Search for the cell housing the specified text and yield its [x, y] center coordinate. 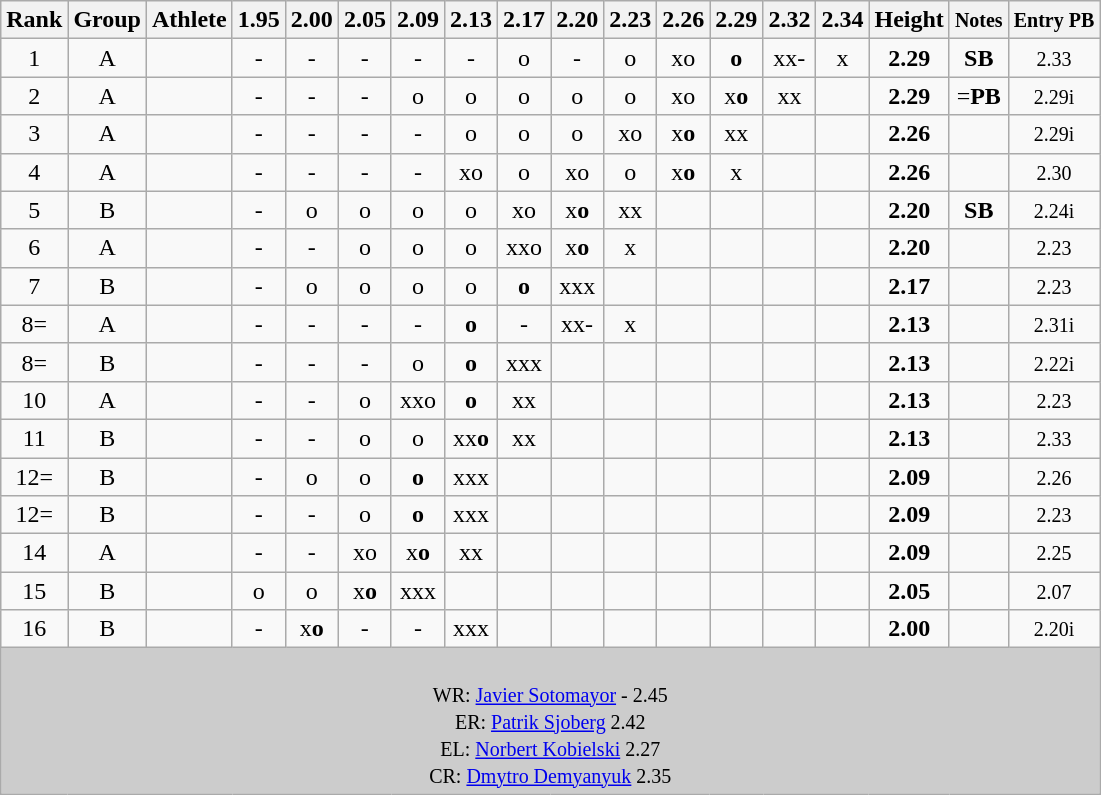
2.34 [842, 20]
Entry PB [1054, 20]
Athlete [190, 20]
3 [34, 134]
2.20i [1054, 629]
Notes [978, 20]
2.22i [1054, 362]
2.24i [1054, 210]
4 [34, 172]
2.31i [1054, 324]
10 [34, 400]
2.30 [1054, 172]
6 [34, 248]
15 [34, 591]
2.07 [1054, 591]
14 [34, 553]
7 [34, 286]
2 [34, 96]
=PB [978, 96]
16 [34, 629]
5 [34, 210]
Height [909, 20]
1.95 [258, 20]
11 [34, 438]
2.32 [790, 20]
WR: Javier Sotomayor - 2.45ER: Patrik Sjoberg 2.42 EL: Norbert Kobielski 2.27CR: Dmytro Demyanyuk 2.35 [550, 721]
Rank [34, 20]
Group [108, 20]
1 [34, 58]
2.25 [1054, 553]
